Find where the given text appears and provide that cell's center as [x, y] coordinate. 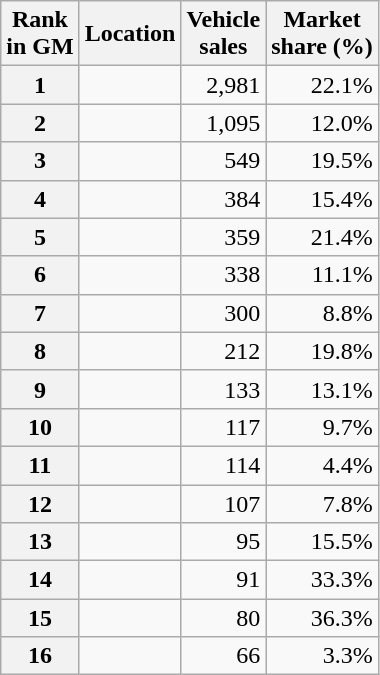
114 [224, 465]
66 [224, 656]
3 [40, 161]
1 [40, 85]
12 [40, 503]
117 [224, 427]
2 [40, 123]
13 [40, 542]
6 [40, 275]
14 [40, 580]
8 [40, 351]
11 [40, 465]
15 [40, 618]
300 [224, 313]
19.8% [322, 351]
12.0% [322, 123]
212 [224, 351]
2,981 [224, 85]
4.4% [322, 465]
1,095 [224, 123]
5 [40, 237]
80 [224, 618]
22.1% [322, 85]
9.7% [322, 427]
9 [40, 389]
7 [40, 313]
8.8% [322, 313]
10 [40, 427]
15.4% [322, 199]
95 [224, 542]
Rankin GM [40, 34]
107 [224, 503]
15.5% [322, 542]
359 [224, 237]
549 [224, 161]
33.3% [322, 580]
Location [130, 34]
19.5% [322, 161]
11.1% [322, 275]
3.3% [322, 656]
338 [224, 275]
21.4% [322, 237]
16 [40, 656]
7.8% [322, 503]
13.1% [322, 389]
133 [224, 389]
Vehiclesales [224, 34]
91 [224, 580]
384 [224, 199]
4 [40, 199]
36.3% [322, 618]
Marketshare (%) [322, 34]
